Scan for the cell matching the given text and deliver its (x, y) coordinate at center. 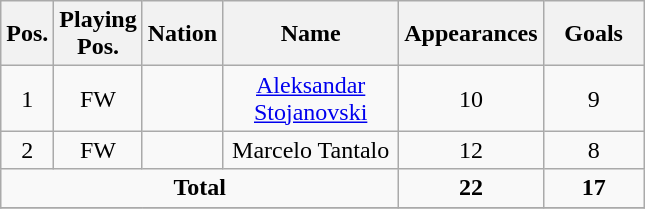
17 (594, 188)
Appearances (471, 34)
Name (311, 34)
Aleksandar Stojanovski (311, 98)
1 (28, 98)
Pos. (28, 34)
22 (471, 188)
2 (28, 150)
8 (594, 150)
Playing Pos. (98, 34)
12 (471, 150)
9 (594, 98)
Total (200, 188)
10 (471, 98)
Nation (182, 34)
Goals (594, 34)
Marcelo Tantalo (311, 150)
